Search for the cell housing the specified text and yield its (X, Y) center coordinate. 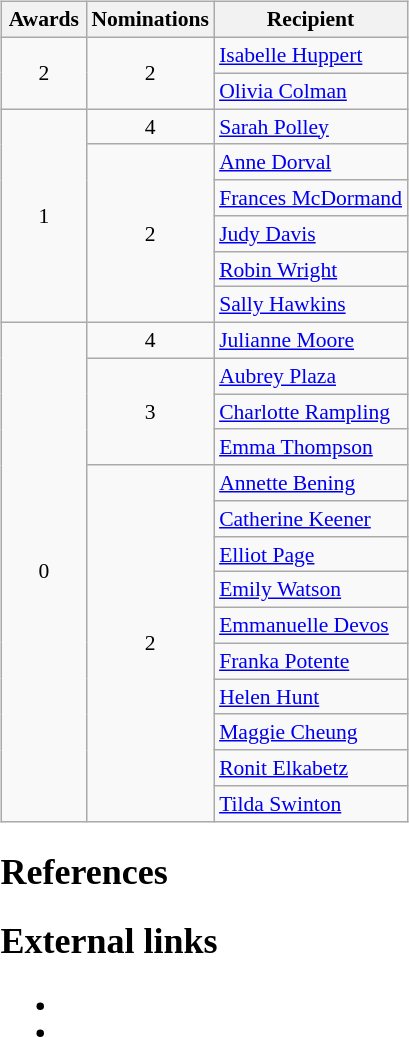
Aubrey Plaza (310, 376)
Frances McDormand (310, 198)
Helen Hunt (310, 697)
Emma Thompson (310, 447)
Catherine Keener (310, 519)
Julianne Moore (310, 340)
Emily Watson (310, 590)
Charlotte Rampling (310, 412)
Isabelle Huppert (310, 55)
Anne Dorval (310, 162)
Robin Wright (310, 269)
Sarah Polley (310, 127)
Recipient (310, 20)
0 (44, 572)
Tilda Swinton (310, 804)
Judy Davis (310, 234)
Awards (44, 20)
Franka Potente (310, 661)
1 (44, 216)
Nominations (150, 20)
Olivia Colman (310, 91)
3 (150, 412)
Maggie Cheung (310, 732)
Emmanuelle Devos (310, 625)
Ronit Elkabetz (310, 768)
Annette Bening (310, 483)
Sally Hawkins (310, 305)
Elliot Page (310, 554)
